Pinpoint the cell where the given text exists, returning its [X, Y] midpoint coordinate. 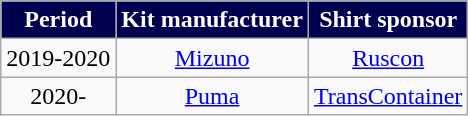
Period [58, 20]
TransContainer [388, 96]
Mizuno [212, 58]
Kit manufacturer [212, 20]
Puma [212, 96]
2020- [58, 96]
Shirt sponsor [388, 20]
2019-2020 [58, 58]
Ruscon [388, 58]
